Return the (X, Y) coordinate for the center point of the cell that contains the specified text.  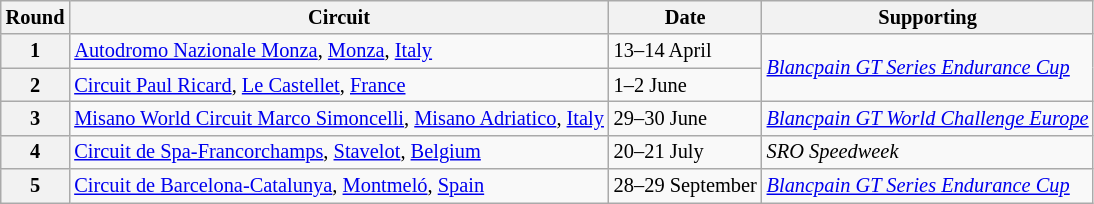
Blancpain GT World Challenge Europe (928, 118)
5 (36, 186)
28–29 September (686, 186)
Supporting (928, 17)
Circuit (338, 17)
Circuit de Spa-Francorchamps, Stavelot, Belgium (338, 152)
Circuit de Barcelona-Catalunya, Montmeló, Spain (338, 186)
13–14 April (686, 51)
2 (36, 85)
Autodromo Nazionale Monza, Monza, Italy (338, 51)
SRO Speedweek (928, 152)
1–2 June (686, 85)
20–21 July (686, 152)
Misano World Circuit Marco Simoncelli, Misano Adriatico, Italy (338, 118)
Round (36, 17)
Circuit Paul Ricard, Le Castellet, France (338, 85)
1 (36, 51)
Date (686, 17)
4 (36, 152)
3 (36, 118)
29–30 June (686, 118)
